Capture the cell that displays the provided text and extract its [X, Y] central coordinate. 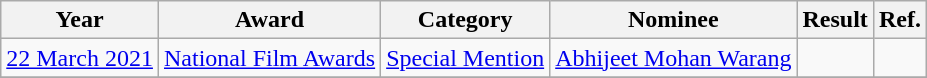
22 March 2021 [80, 58]
Result [835, 20]
Category [466, 20]
Award [269, 20]
Year [80, 20]
Special Mention [466, 58]
Nominee [674, 20]
Ref. [900, 20]
Abhijeet Mohan Warang [674, 58]
National Film Awards [269, 58]
